Identify which cell holds the provided text, then report its [x, y] central coordinate. 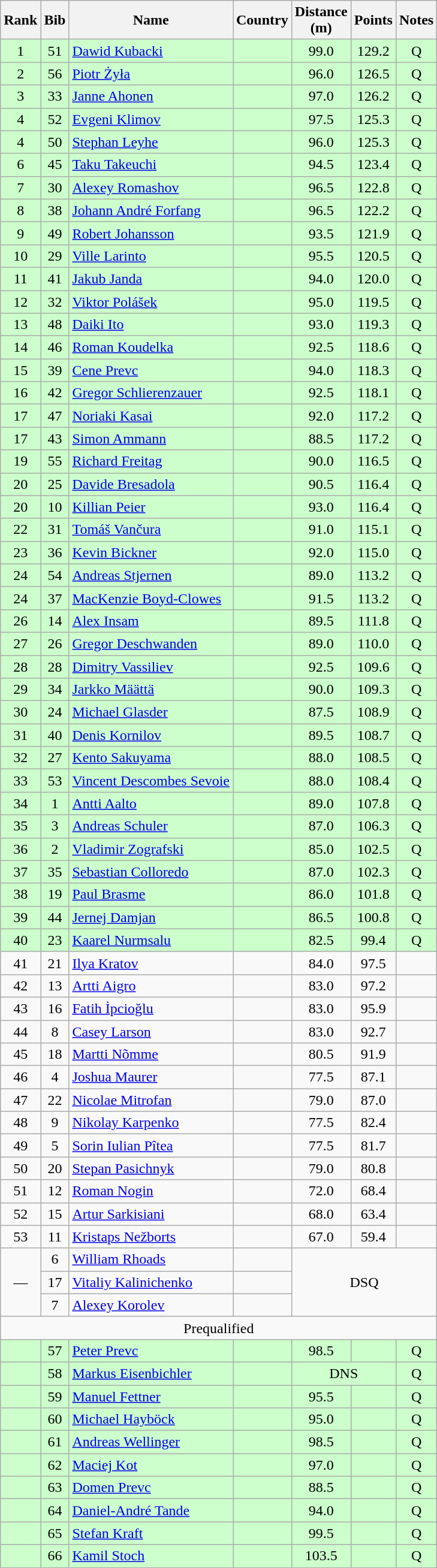
Simon Ammann [151, 439]
Daniel-André Tande [151, 1510]
Vincent Descombes Sevoie [151, 781]
Kristaps Nežborts [151, 1237]
Prequalified [219, 1328]
110.0 [373, 643]
54 [55, 575]
80.8 [373, 1168]
118.6 [373, 348]
87.1 [373, 1077]
Andreas Wellinger [151, 1442]
Name [151, 20]
58 [55, 1373]
— [20, 1282]
Artur Sarkisiani [151, 1214]
68.4 [373, 1191]
100.8 [373, 917]
Bib [55, 20]
102.5 [373, 849]
90.5 [321, 484]
81.7 [373, 1146]
59 [55, 1397]
Cene Prevc [151, 370]
107.8 [373, 803]
86.5 [321, 917]
67.0 [321, 1237]
95.9 [373, 1008]
Dawid Kubacki [151, 51]
Joshua Maurer [151, 1077]
Roman Nogin [151, 1191]
Jakub Janda [151, 279]
66 [55, 1556]
Michael Hayböck [151, 1419]
Alexey Korolev [151, 1305]
Distance(m) [321, 20]
Peter Prevc [151, 1351]
97.2 [373, 986]
115.1 [373, 530]
Noriaki Kasai [151, 416]
DSQ [364, 1282]
120.0 [373, 279]
99.0 [321, 51]
84.0 [321, 963]
72.0 [321, 1191]
Nikolay Karpenko [151, 1123]
122.8 [373, 188]
123.4 [373, 165]
118.3 [373, 370]
Viktor Polášek [151, 301]
Vladimir Zografski [151, 849]
111.8 [373, 621]
Evgeni Klimov [151, 119]
Gregor Deschwanden [151, 643]
108.7 [373, 735]
Richard Freitag [151, 461]
Rank [20, 20]
Kamil Stoch [151, 1556]
56 [55, 74]
Andreas Schuler [151, 826]
119.3 [373, 325]
Country [262, 20]
120.5 [373, 256]
Nicolae Mitrofan [151, 1100]
126.2 [373, 96]
109.6 [373, 667]
Sorin Iulian Pîtea [151, 1146]
55 [55, 461]
Tomáš Vančura [151, 530]
Denis Kornilov [151, 735]
86.0 [321, 895]
57 [55, 1351]
82.5 [321, 940]
64 [55, 1510]
Artti Aigro [151, 986]
Antti Aalto [151, 803]
Stephan Leyhe [151, 142]
Michael Glasder [151, 712]
108.5 [373, 758]
Stefan Kraft [151, 1533]
68.0 [321, 1214]
Jernej Damjan [151, 917]
93.5 [321, 233]
63.4 [373, 1214]
108.9 [373, 712]
Jarkko Määttä [151, 690]
82.4 [373, 1123]
122.2 [373, 210]
5 [55, 1146]
Vitaliy Kalinichenko [151, 1282]
91.0 [321, 530]
Kento Sakuyama [151, 758]
99.5 [321, 1533]
21 [55, 963]
Manuel Fettner [151, 1397]
129.2 [373, 51]
61 [55, 1442]
Fatih İpcioğlu [151, 1008]
85.0 [321, 849]
121.9 [373, 233]
DNS [343, 1373]
119.5 [373, 301]
Alexey Romashov [151, 188]
Points [373, 20]
Alex Insam [151, 621]
80.5 [321, 1055]
103.5 [321, 1556]
Dimitry Vassiliev [151, 667]
Kaarel Nurmsalu [151, 940]
116.5 [373, 461]
Markus Eisenbichler [151, 1373]
94.5 [321, 165]
Johann André Forfang [151, 210]
Janne Ahonen [151, 96]
Notes [416, 20]
Daiki Ito [151, 325]
Gregor Schlierenzauer [151, 393]
92.7 [373, 1031]
Robert Johansson [151, 233]
87.5 [321, 712]
Davide Bresadola [151, 484]
65 [55, 1533]
Taku Takeuchi [151, 165]
Ilya Kratov [151, 963]
Andreas Stjernen [151, 575]
106.3 [373, 826]
Sebastian Colloredo [151, 872]
Kevin Bickner [151, 552]
Killian Peier [151, 507]
Stepan Pasichnyk [151, 1168]
60 [55, 1419]
Maciej Kot [151, 1465]
Martti Nõmme [151, 1055]
59.4 [373, 1237]
25 [55, 484]
Paul Brasme [151, 895]
Ville Larinto [151, 256]
William Rhoads [151, 1259]
18 [55, 1055]
62 [55, 1465]
63 [55, 1488]
Domen Prevc [151, 1488]
MacKenzie Boyd-Clowes [151, 598]
Piotr Żyła [151, 74]
Casey Larson [151, 1031]
115.0 [373, 552]
118.1 [373, 393]
126.5 [373, 74]
101.8 [373, 895]
99.4 [373, 940]
91.5 [321, 598]
108.4 [373, 781]
109.3 [373, 690]
91.9 [373, 1055]
102.3 [373, 872]
Roman Koudelka [151, 348]
